Return the (X, Y) coordinate for the center point of the cell that contains the specified text.  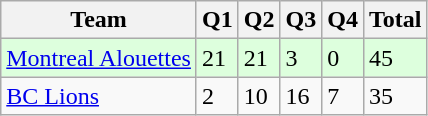
Team (99, 20)
Q3 (301, 20)
2 (217, 96)
Q4 (343, 20)
10 (259, 96)
Montreal Alouettes (99, 58)
35 (395, 96)
7 (343, 96)
16 (301, 96)
3 (301, 58)
BC Lions (99, 96)
0 (343, 58)
45 (395, 58)
Q2 (259, 20)
Q1 (217, 20)
Total (395, 20)
